Locate the cell with the specified text and output its (x, y) center coordinate. 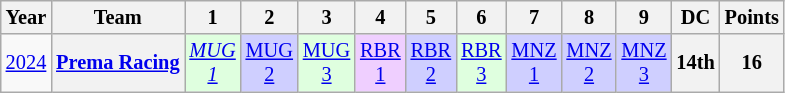
7 (534, 17)
RBR1 (380, 63)
RBR2 (431, 63)
MNZ2 (588, 63)
Year (26, 17)
Team (118, 17)
Prema Racing (118, 63)
MUG1 (212, 63)
MNZ3 (644, 63)
RBR3 (481, 63)
16 (752, 63)
8 (588, 17)
5 (431, 17)
9 (644, 17)
3 (326, 17)
6 (481, 17)
MUG2 (270, 63)
DC (695, 17)
14th (695, 63)
4 (380, 17)
2024 (26, 63)
1 (212, 17)
MNZ1 (534, 63)
MUG3 (326, 63)
Points (752, 17)
2 (270, 17)
